Detect which cell encompasses the target text, then output its [X, Y] center coordinate. 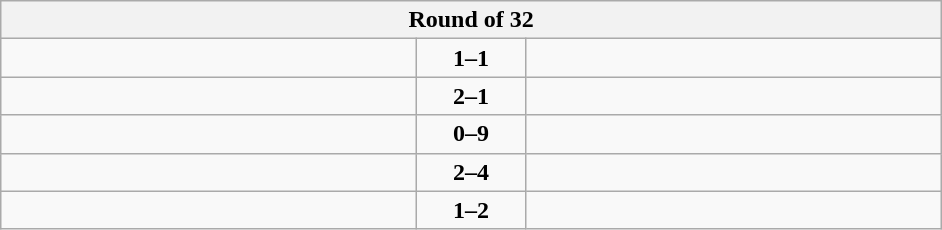
1–1 [472, 58]
0–9 [472, 134]
2–1 [472, 96]
1–2 [472, 210]
2–4 [472, 172]
Round of 32 [472, 20]
